Provide the [X, Y] coordinate of the cell's center where the given text is located.  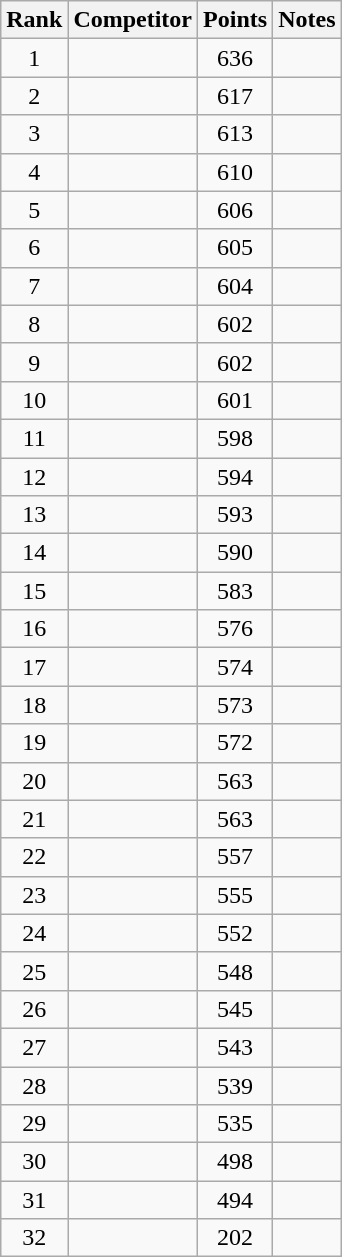
583 [236, 591]
543 [236, 1047]
5 [34, 210]
17 [34, 667]
494 [236, 1200]
557 [236, 857]
27 [34, 1047]
21 [34, 819]
15 [34, 591]
14 [34, 553]
Rank [34, 20]
31 [34, 1200]
7 [34, 286]
20 [34, 781]
202 [236, 1238]
594 [236, 477]
Notes [307, 20]
606 [236, 210]
4 [34, 172]
6 [34, 248]
636 [236, 58]
10 [34, 400]
16 [34, 629]
610 [236, 172]
28 [34, 1085]
11 [34, 438]
8 [34, 324]
Points [236, 20]
3 [34, 134]
576 [236, 629]
573 [236, 705]
605 [236, 248]
1 [34, 58]
548 [236, 971]
617 [236, 96]
29 [34, 1124]
555 [236, 895]
539 [236, 1085]
545 [236, 1009]
604 [236, 286]
22 [34, 857]
498 [236, 1162]
613 [236, 134]
32 [34, 1238]
19 [34, 743]
598 [236, 438]
574 [236, 667]
12 [34, 477]
590 [236, 553]
24 [34, 933]
25 [34, 971]
552 [236, 933]
2 [34, 96]
23 [34, 895]
593 [236, 515]
Competitor [133, 20]
30 [34, 1162]
9 [34, 362]
601 [236, 400]
535 [236, 1124]
18 [34, 705]
572 [236, 743]
13 [34, 515]
26 [34, 1009]
